Search for the cell housing the specified text and yield its [X, Y] center coordinate. 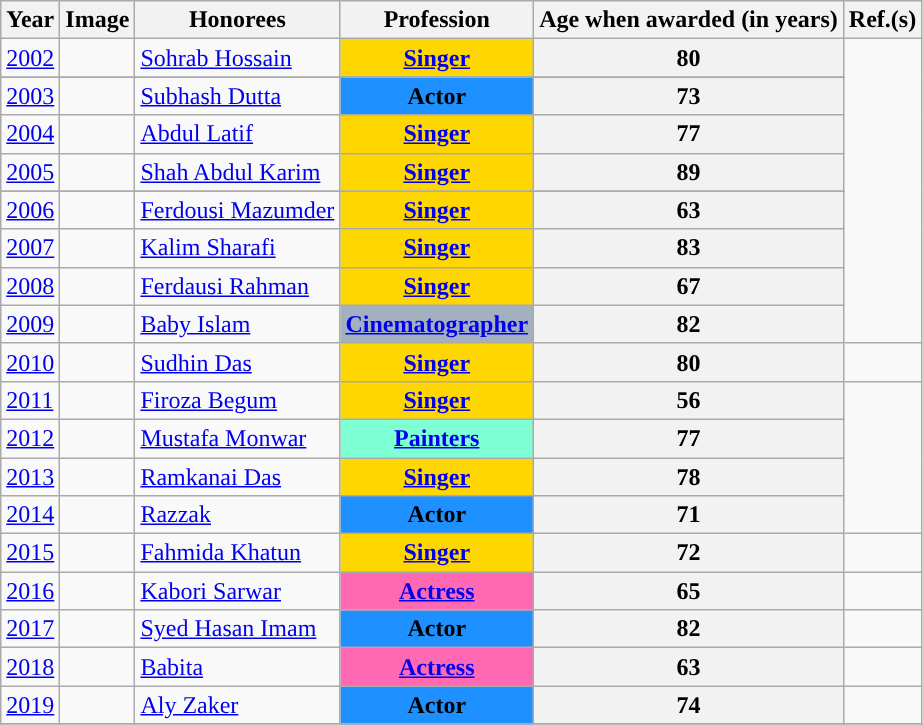
2009 [30, 324]
2017 [30, 629]
Image [98, 20]
2011 [30, 400]
Ref.(s) [882, 20]
2010 [30, 362]
Aly Zaker [238, 705]
67 [689, 286]
Sudhin Das [238, 362]
Mustafa Monwar [238, 438]
Syed Hasan Imam [238, 629]
2014 [30, 515]
Razzak [238, 515]
Year [30, 20]
Profession [437, 20]
Shah Abdul Karim [238, 172]
2008 [30, 286]
Firoza Begum [238, 400]
Subhash Dutta [238, 96]
2005 [30, 172]
Ferdousi Mazumder [238, 210]
2003 [30, 96]
Abdul Latif [238, 134]
2016 [30, 591]
2015 [30, 553]
Sohrab Hossain [238, 58]
89 [689, 172]
Cinematographer [437, 324]
Kabori Sarwar [238, 591]
65 [689, 591]
Honorees [238, 20]
Babita [238, 667]
2006 [30, 210]
2004 [30, 134]
56 [689, 400]
78 [689, 477]
74 [689, 705]
Painters [437, 438]
2019 [30, 705]
Fahmida Khatun [238, 553]
73 [689, 96]
2002 [30, 58]
2007 [30, 248]
Baby Islam [238, 324]
Kalim Sharafi [238, 248]
2018 [30, 667]
Ramkanai Das [238, 477]
Age when awarded (in years) [689, 20]
Ferdausi Rahman [238, 286]
83 [689, 248]
2013 [30, 477]
72 [689, 553]
71 [689, 515]
2012 [30, 438]
